Extract the [X, Y] coordinate from the center of the cell holding the provided text.  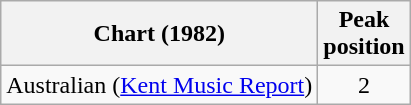
Australian (Kent Music Report) [160, 85]
Peakposition [364, 34]
2 [364, 85]
Chart (1982) [160, 34]
